Locate the cell with the specified text and output its (X, Y) center coordinate. 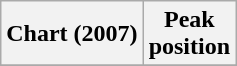
Peakposition (189, 34)
Chart (2007) (72, 34)
